Determine the [x, y] coordinate at the center of the cell enclosing the given text.  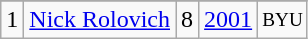
Nick Rolovich [100, 20]
1 [12, 20]
2001 [228, 20]
BYU [283, 20]
8 [188, 20]
